For the text-containing cell, return its midpoint in (x, y) coordinate format. 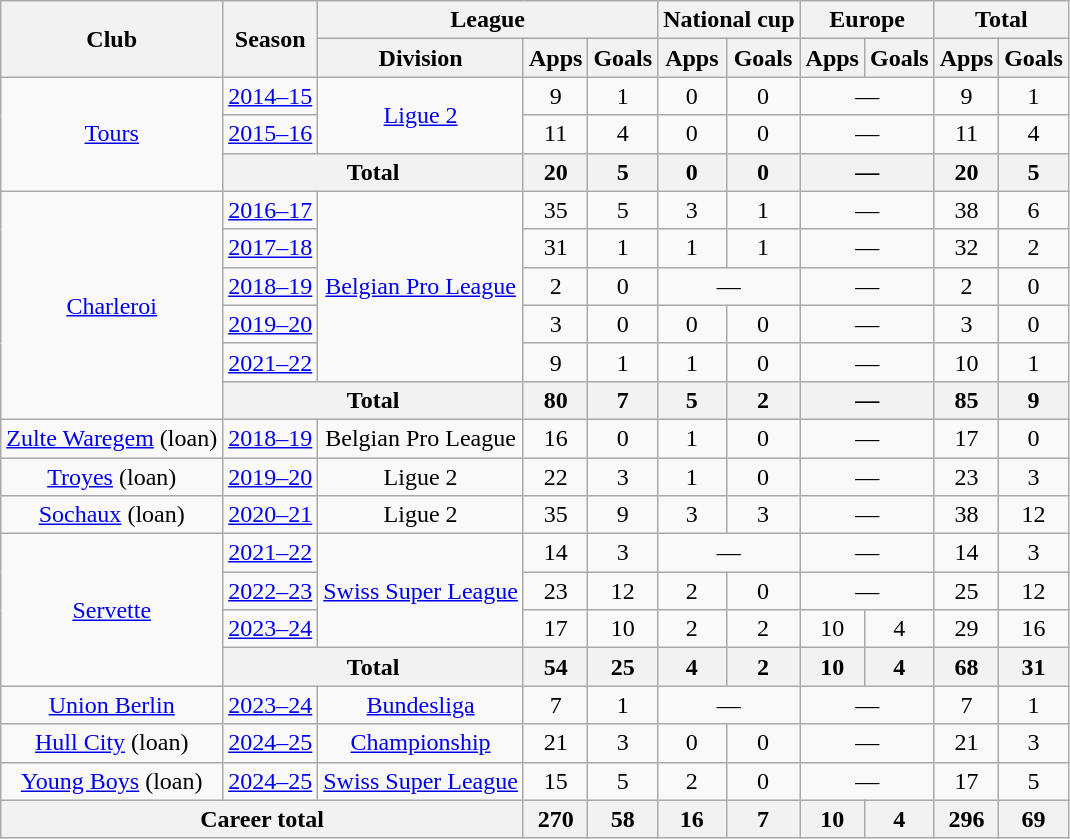
Tours (112, 134)
6 (1034, 210)
15 (555, 781)
296 (966, 819)
29 (966, 629)
Hull City (loan) (112, 743)
2015–16 (270, 134)
Championship (421, 743)
32 (966, 248)
85 (966, 400)
2020–21 (270, 515)
Charleroi (112, 305)
Zulte Waregem (loan) (112, 438)
2022–23 (270, 591)
58 (623, 819)
2016–17 (270, 210)
Union Berlin (112, 705)
54 (555, 667)
Young Boys (loan) (112, 781)
Europe (867, 20)
Sochaux (loan) (112, 515)
2017–18 (270, 248)
69 (1034, 819)
68 (966, 667)
270 (555, 819)
Troyes (loan) (112, 477)
Servette (112, 610)
Career total (262, 819)
Season (270, 39)
Bundesliga (421, 705)
League (488, 20)
80 (555, 400)
2014–15 (270, 96)
22 (555, 477)
Division (421, 58)
National cup (729, 20)
Club (112, 39)
